For the text-containing cell, return its midpoint in (x, y) coordinate format. 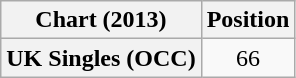
Position (248, 20)
Chart (2013) (101, 20)
UK Singles (OCC) (101, 58)
66 (248, 58)
